Scan for the cell matching the given text and deliver its (x, y) coordinate at center. 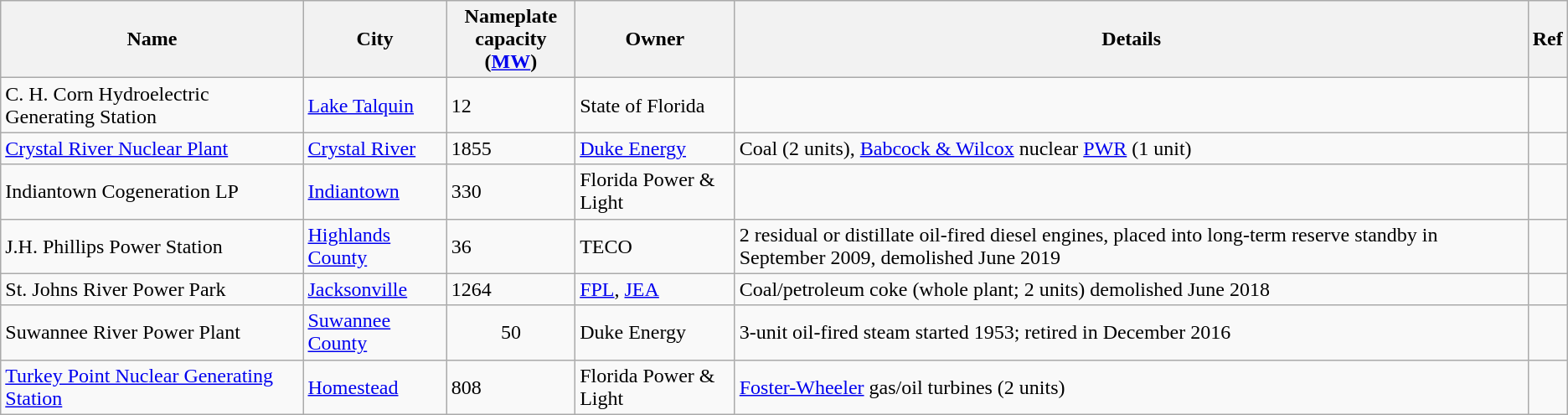
1855 (511, 148)
Jacksonville (375, 289)
City (375, 39)
Nameplatecapacity (MW) (511, 39)
Crystal River Nuclear Plant (152, 148)
Indiantown (375, 191)
808 (511, 387)
Highlands County (375, 246)
Name (152, 39)
C. H. Corn Hydroelectric Generating Station (152, 106)
2 residual or distillate oil-fired diesel engines, placed into long-term reserve standby in September 2009, demolished June 2019 (1131, 246)
50 (511, 332)
Turkey Point Nuclear Generating Station (152, 387)
Homestead (375, 387)
Coal/petroleum coke (whole plant; 2 units) demolished June 2018 (1131, 289)
330 (511, 191)
Suwannee River Power Plant (152, 332)
State of Florida (655, 106)
TECO (655, 246)
3-unit oil-fired steam started 1953; retired in December 2016 (1131, 332)
1264 (511, 289)
Coal (2 units), Babcock & Wilcox nuclear PWR (1 unit) (1131, 148)
12 (511, 106)
Suwannee County (375, 332)
FPL, JEA (655, 289)
Indiantown Cogeneration LP (152, 191)
J.H. Phillips Power Station (152, 246)
St. Johns River Power Park (152, 289)
Foster-Wheeler gas/oil turbines (2 units) (1131, 387)
Ref (1548, 39)
Details (1131, 39)
36 (511, 246)
Owner (655, 39)
Lake Talquin (375, 106)
Crystal River (375, 148)
